Scan for the cell matching the given text and deliver its (X, Y) coordinate at center. 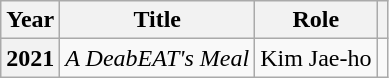
Year (30, 20)
Title (158, 20)
A DeabEAT's Meal (158, 58)
Kim Jae-ho (316, 58)
Role (316, 20)
2021 (30, 58)
